Return the (X, Y) coordinate for the center point of the cell that contains the specified text.  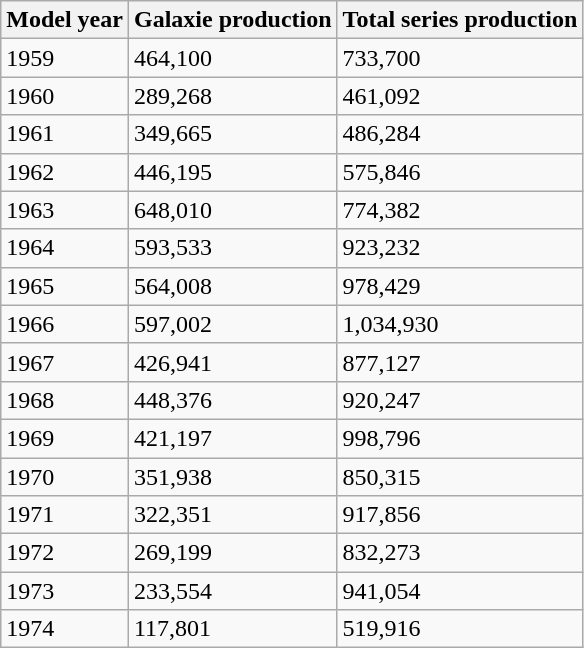
774,382 (460, 210)
1965 (65, 286)
850,315 (460, 477)
1967 (65, 362)
877,127 (460, 362)
1959 (65, 58)
233,554 (232, 591)
978,429 (460, 286)
448,376 (232, 400)
1968 (65, 400)
1960 (65, 96)
564,008 (232, 286)
1966 (65, 324)
464,100 (232, 58)
1962 (65, 172)
486,284 (460, 134)
Model year (65, 20)
1971 (65, 515)
575,846 (460, 172)
733,700 (460, 58)
322,351 (232, 515)
289,268 (232, 96)
998,796 (460, 438)
923,232 (460, 248)
832,273 (460, 553)
117,801 (232, 629)
920,247 (460, 400)
597,002 (232, 324)
421,197 (232, 438)
941,054 (460, 591)
648,010 (232, 210)
Total series production (460, 20)
446,195 (232, 172)
1963 (65, 210)
1964 (65, 248)
519,916 (460, 629)
1970 (65, 477)
593,533 (232, 248)
917,856 (460, 515)
1,034,930 (460, 324)
269,199 (232, 553)
349,665 (232, 134)
1961 (65, 134)
1973 (65, 591)
1972 (65, 553)
1969 (65, 438)
351,938 (232, 477)
Galaxie production (232, 20)
461,092 (460, 96)
1974 (65, 629)
426,941 (232, 362)
